Output the [x, y] coordinate of the center of the cell containing the given text.  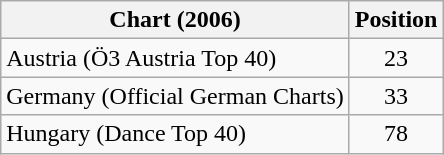
78 [396, 134]
33 [396, 96]
Austria (Ö3 Austria Top 40) [175, 58]
Chart (2006) [175, 20]
23 [396, 58]
Position [396, 20]
Hungary (Dance Top 40) [175, 134]
Germany (Official German Charts) [175, 96]
